Return the [X, Y] coordinate for the center point of the cell that contains the specified text.  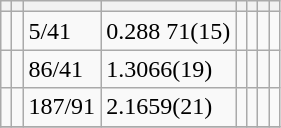
2.1659(21) [168, 107]
0.288 71(15) [168, 31]
5/41 [62, 31]
187/91 [62, 107]
1.3066(19) [168, 69]
86/41 [62, 69]
